Provide the (X, Y) coordinate of the cell's center where the given text is located.  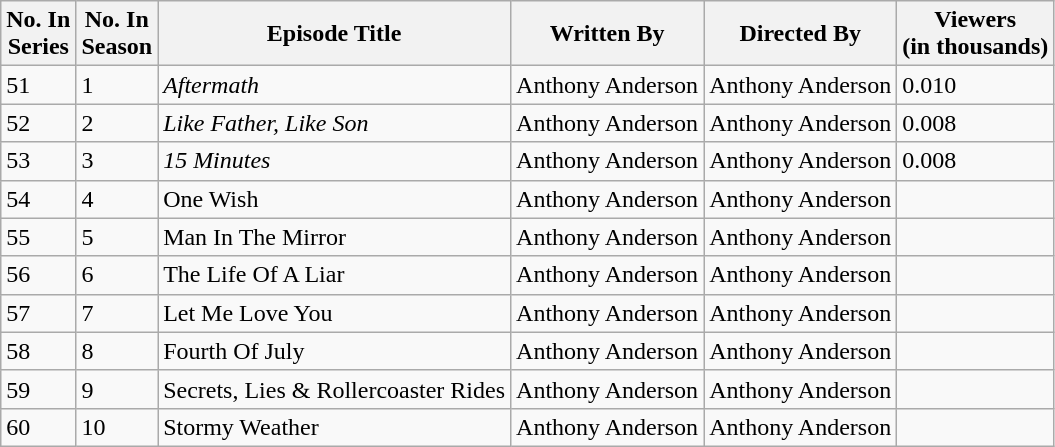
15 Minutes (334, 161)
Aftermath (334, 85)
52 (38, 123)
10 (117, 427)
Let Me Love You (334, 313)
Directed By (800, 34)
53 (38, 161)
54 (38, 199)
8 (117, 351)
59 (38, 389)
3 (117, 161)
51 (38, 85)
55 (38, 237)
Fourth Of July (334, 351)
60 (38, 427)
1 (117, 85)
No. InSeason (117, 34)
58 (38, 351)
5 (117, 237)
4 (117, 199)
9 (117, 389)
7 (117, 313)
One Wish (334, 199)
Episode Title (334, 34)
Man In The Mirror (334, 237)
Secrets, Lies & Rollercoaster Rides (334, 389)
6 (117, 275)
Viewers(in thousands) (976, 34)
Stormy Weather (334, 427)
2 (117, 123)
Like Father, Like Son (334, 123)
The Life Of A Liar (334, 275)
Written By (608, 34)
0.010 (976, 85)
57 (38, 313)
56 (38, 275)
No. InSeries (38, 34)
